Capture the cell that displays the provided text and extract its [x, y] central coordinate. 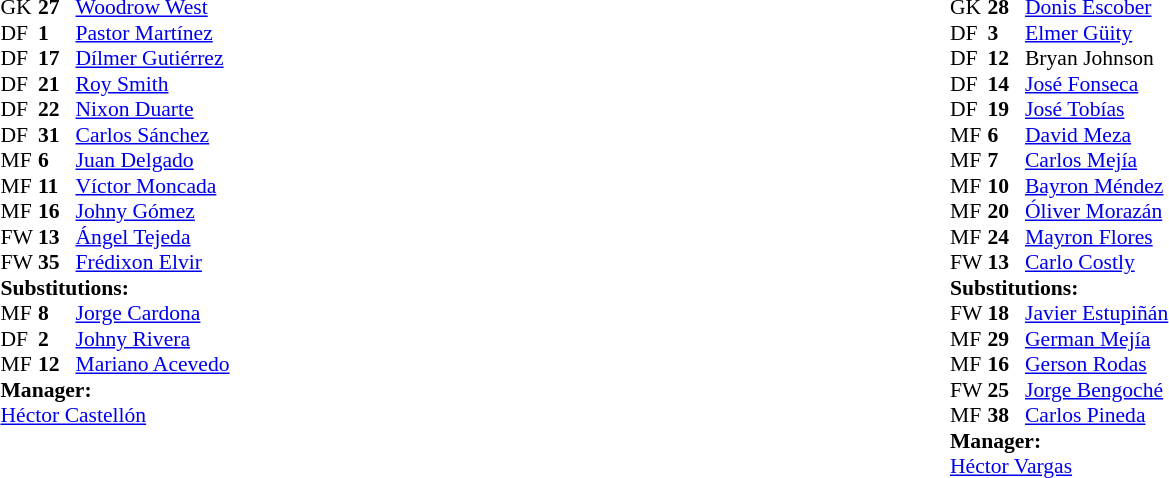
Bryan Johnson [1096, 59]
Roy Smith [153, 84]
35 [57, 263]
1 [57, 33]
3 [1006, 33]
José Fonseca [1096, 84]
21 [57, 84]
38 [1006, 415]
25 [1006, 390]
2 [57, 339]
Frédixon Elvir [153, 263]
19 [1006, 109]
Jorge Bengoché [1096, 390]
8 [57, 313]
Carlos Sánchez [153, 135]
Carlos Mejía [1096, 161]
18 [1006, 313]
Ángel Tejeda [153, 237]
Johny Gómez [153, 211]
Johny Rivera [153, 339]
Pastor Martínez [153, 33]
David Meza [1096, 135]
29 [1006, 339]
Elmer Güity [1096, 33]
17 [57, 59]
31 [57, 135]
Mariano Acevedo [153, 365]
10 [1006, 186]
Javier Estupiñán [1096, 313]
Dílmer Gutiérrez [153, 59]
Víctor Moncada [153, 186]
Nixon Duarte [153, 109]
José Tobías [1096, 109]
22 [57, 109]
Juan Delgado [153, 161]
Gerson Rodas [1096, 365]
7 [1006, 161]
24 [1006, 237]
Mayron Flores [1096, 237]
11 [57, 186]
Bayron Méndez [1096, 186]
Héctor Castellón [114, 415]
Carlo Costly [1096, 263]
Carlos Pineda [1096, 415]
20 [1006, 211]
Óliver Morazán [1096, 211]
14 [1006, 84]
Jorge Cardona [153, 313]
German Mejía [1096, 339]
